Output the (x, y) coordinate of the center of the cell containing the given text.  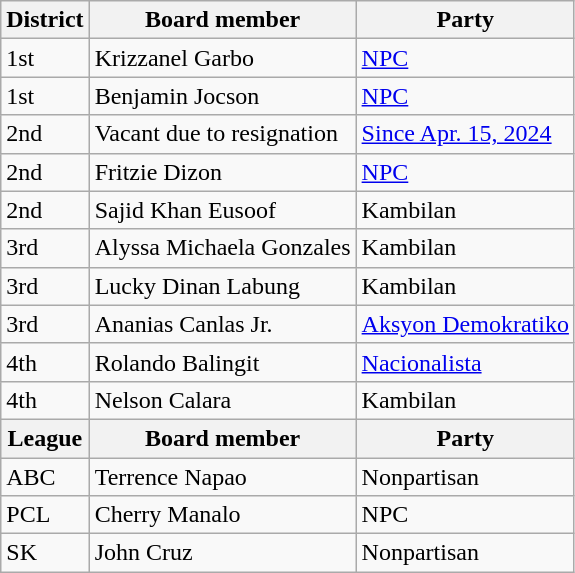
Fritzie Dizon (222, 172)
Lucky Dinan Labung (222, 286)
League (45, 438)
Nelson Calara (222, 400)
Since Apr. 15, 2024 (465, 134)
John Cruz (222, 553)
Krizzanel Garbo (222, 58)
Terrence Napao (222, 477)
Sajid Khan Eusoof (222, 210)
Nacionalista (465, 362)
ABC (45, 477)
Benjamin Jocson (222, 96)
District (45, 20)
Cherry Manalo (222, 515)
Vacant due to resignation (222, 134)
Rolando Balingit (222, 362)
SK (45, 553)
Alyssa Michaela Gonzales (222, 248)
Aksyon Demokratiko (465, 324)
Ananias Canlas Jr. (222, 324)
PCL (45, 515)
